Return the (x, y) coordinate for the center point of the cell that contains the specified text.  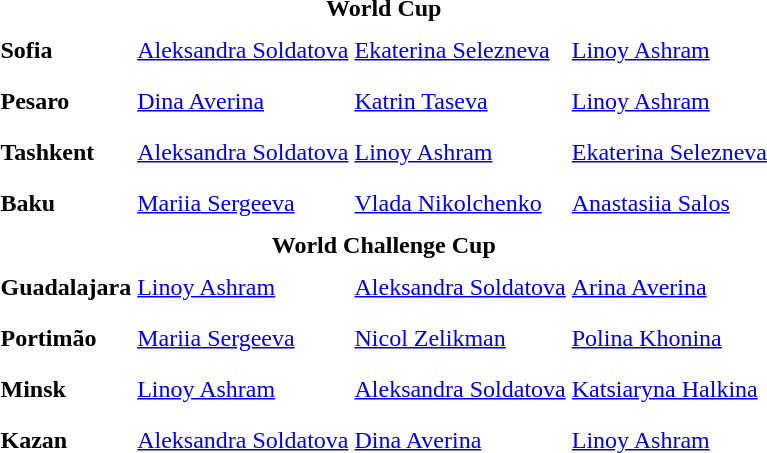
Nicol Zelikman (460, 338)
Katrin Taseva (460, 101)
Dina Averina (243, 101)
Vlada Nikolchenko (460, 203)
Ekaterina Selezneva (460, 50)
